Return the [X, Y] coordinate for the center point of the cell that contains the specified text.  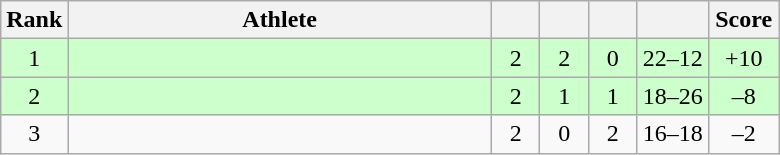
–2 [744, 134]
+10 [744, 58]
Athlete [280, 20]
3 [34, 134]
18–26 [672, 96]
16–18 [672, 134]
–8 [744, 96]
Score [744, 20]
Rank [34, 20]
22–12 [672, 58]
